Capture the cell that displays the provided text and extract its (X, Y) central coordinate. 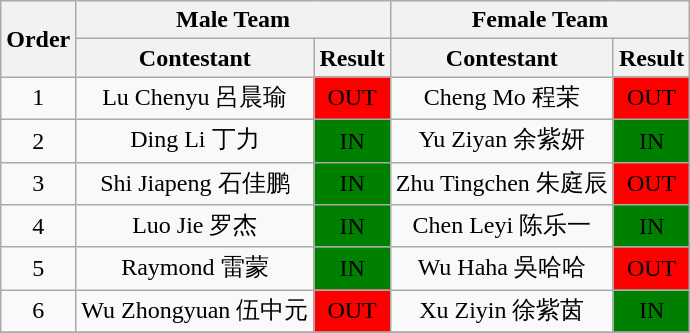
Wu Haha 吳哈哈 (502, 268)
Order (38, 39)
Lu Chenyu 呂晨瑜 (195, 98)
Female Team (540, 20)
Chen Leyi 陈乐一 (502, 226)
1 (38, 98)
Yu Ziyan 余紫妍 (502, 140)
Xu Ziyin 徐紫茵 (502, 312)
Zhu Tingchen 朱庭辰 (502, 184)
Cheng Mo 程茉 (502, 98)
Shi Jiapeng 石佳鹏 (195, 184)
Ding Li 丁力 (195, 140)
5 (38, 268)
Male Team (233, 20)
Luo Jie 罗杰 (195, 226)
6 (38, 312)
Raymond 雷蒙 (195, 268)
3 (38, 184)
4 (38, 226)
Wu Zhongyuan 伍中元 (195, 312)
2 (38, 140)
